Locate the cell with the specified text and output its [X, Y] center coordinate. 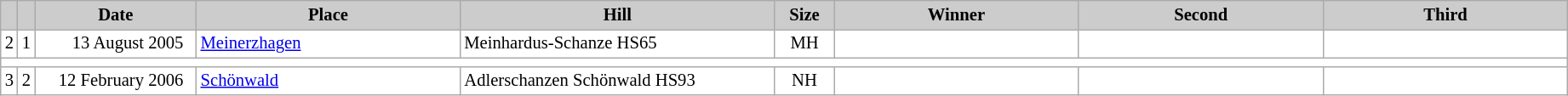
3 [9, 81]
MH [804, 43]
Size [804, 14]
Schönwald [329, 81]
Meinhardus-Schanze HS65 [617, 43]
Meinerzhagen [329, 43]
Date [116, 14]
Place [329, 14]
13 August 2005 [116, 43]
Winner [957, 14]
Adlerschanzen Schönwald HS93 [617, 81]
Third [1445, 14]
12 February 2006 [116, 81]
NH [804, 81]
Hill [617, 14]
Second [1200, 14]
1 [26, 43]
